Capture the cell that displays the provided text and extract its (X, Y) central coordinate. 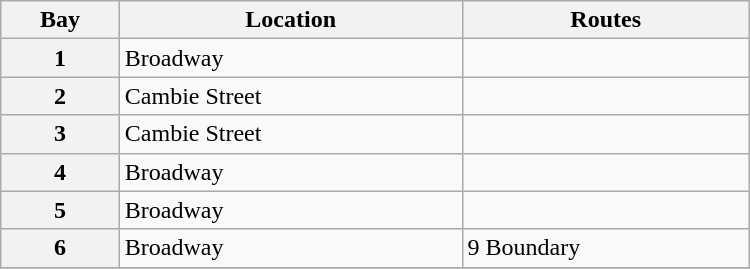
9 Boundary (606, 248)
4 (60, 172)
5 (60, 210)
Bay (60, 20)
6 (60, 248)
2 (60, 96)
1 (60, 58)
Location (290, 20)
3 (60, 134)
Routes (606, 20)
